Locate the cell with the specified text and output its [x, y] center coordinate. 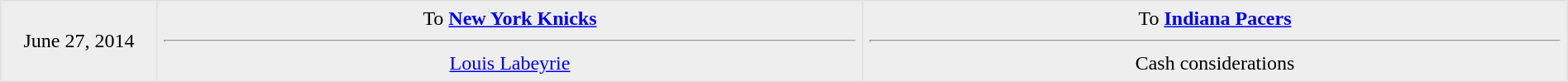
To Indiana PacersCash considerations [1216, 41]
To New York KnicksLouis Labeyrie [509, 41]
June 27, 2014 [79, 41]
